Return [X, Y] of the center of cell containing provided text 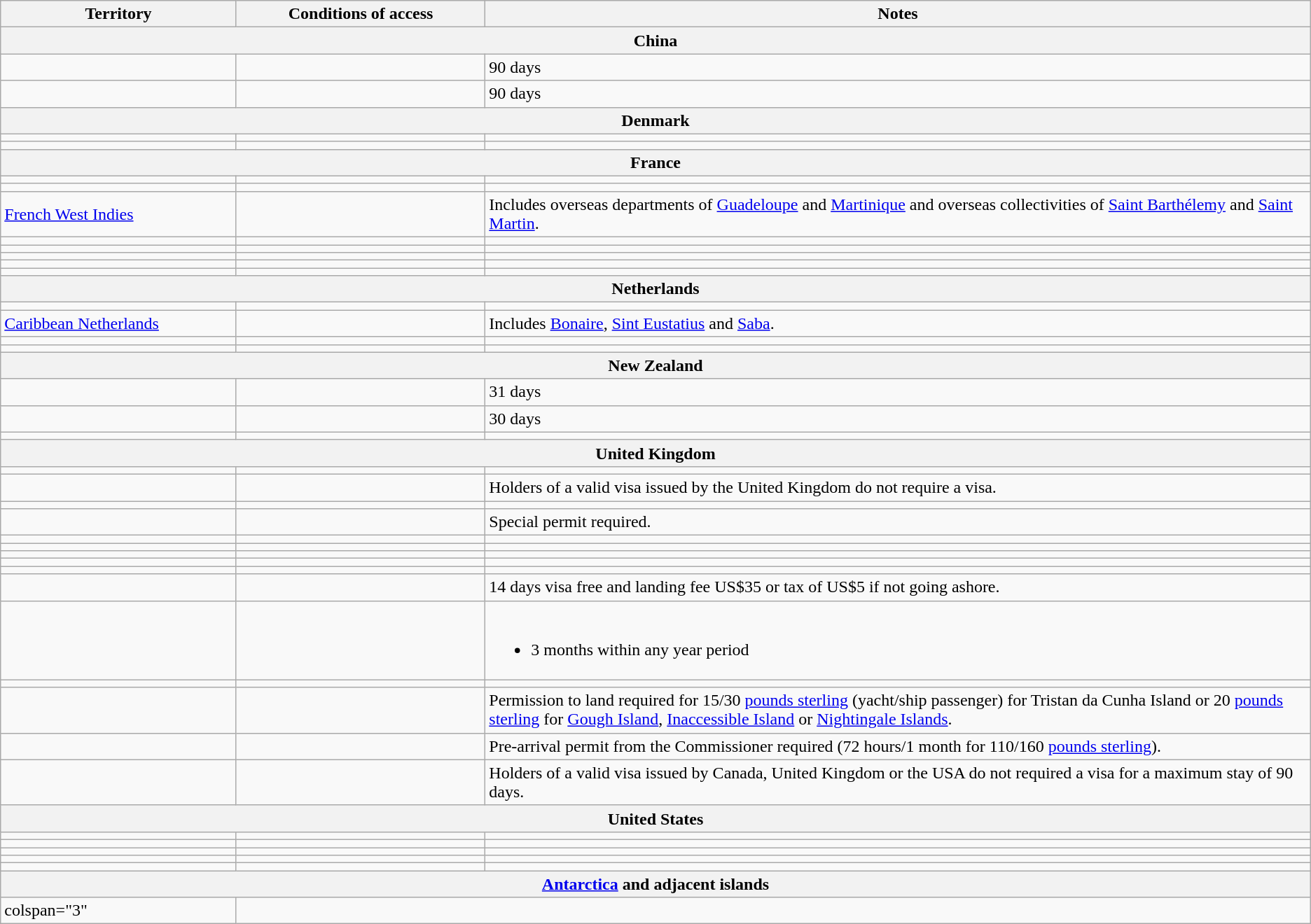
Netherlands [655, 289]
Denmark [655, 120]
French West Indies [119, 214]
Notes [898, 14]
Special permit required. [898, 522]
3 months within any year period [898, 640]
Includes overseas departments of Guadeloupe and Martinique and overseas collectivities of Saint Barthélemy and Saint Martin. [898, 214]
New Zealand [655, 365]
United States [655, 818]
Holders of a valid visa issued by the United Kingdom do not require a visa. [898, 487]
China [655, 41]
colspan="3" [119, 911]
31 days [898, 392]
Territory [119, 14]
Pre-arrival permit from the Commissioner required (72 hours/1 month for 110/160 pounds sterling). [898, 746]
30 days [898, 419]
Includes Bonaire, Sint Eustatius and Saba. [898, 323]
France [655, 162]
Conditions of access [360, 14]
Holders of a valid visa issued by Canada, United Kingdom or the USA do not required a visa for a maximum stay of 90 days. [898, 783]
Caribbean Netherlands [119, 323]
14 days visa free and landing fee US$35 or tax of US$5 if not going ashore. [898, 587]
Antarctica and adjacent islands [655, 884]
United Kingdom [655, 453]
